Detect which cell encompasses the target text, then output its (X, Y) center coordinate. 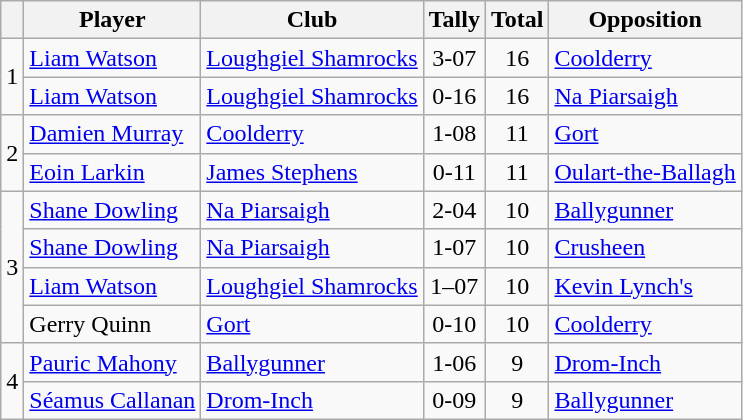
3 (12, 267)
Kevin Lynch's (645, 286)
Club (312, 20)
Player (112, 20)
1-07 (454, 248)
Damien Murray (112, 134)
1–07 (454, 286)
Crusheen (645, 248)
2 (12, 153)
1-08 (454, 134)
2-04 (454, 210)
1-06 (454, 362)
3-07 (454, 58)
Pauric Mahony (112, 362)
0-11 (454, 172)
Tally (454, 20)
Eoin Larkin (112, 172)
Oulart-the-Ballagh (645, 172)
0-09 (454, 400)
Séamus Callanan (112, 400)
Gerry Quinn (112, 324)
Opposition (645, 20)
0-10 (454, 324)
0-16 (454, 96)
1 (12, 77)
Total (517, 20)
James Stephens (312, 172)
4 (12, 381)
